Return the [x, y] coordinate for the center point of the cell that contains the specified text.  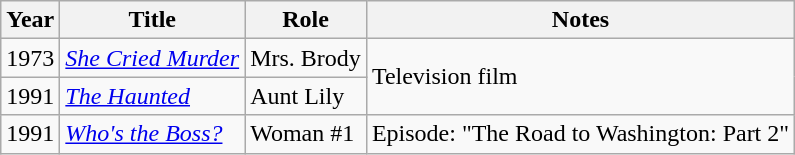
Notes [580, 20]
Role [306, 20]
Television film [580, 77]
Year [30, 20]
Mrs. Brody [306, 58]
The Haunted [152, 96]
1973 [30, 58]
She Cried Murder [152, 58]
Who's the Boss? [152, 134]
Episode: "The Road to Washington: Part 2" [580, 134]
Woman #1 [306, 134]
Aunt Lily [306, 96]
Title [152, 20]
